Output the (x, y) coordinate of the center of the cell containing the given text.  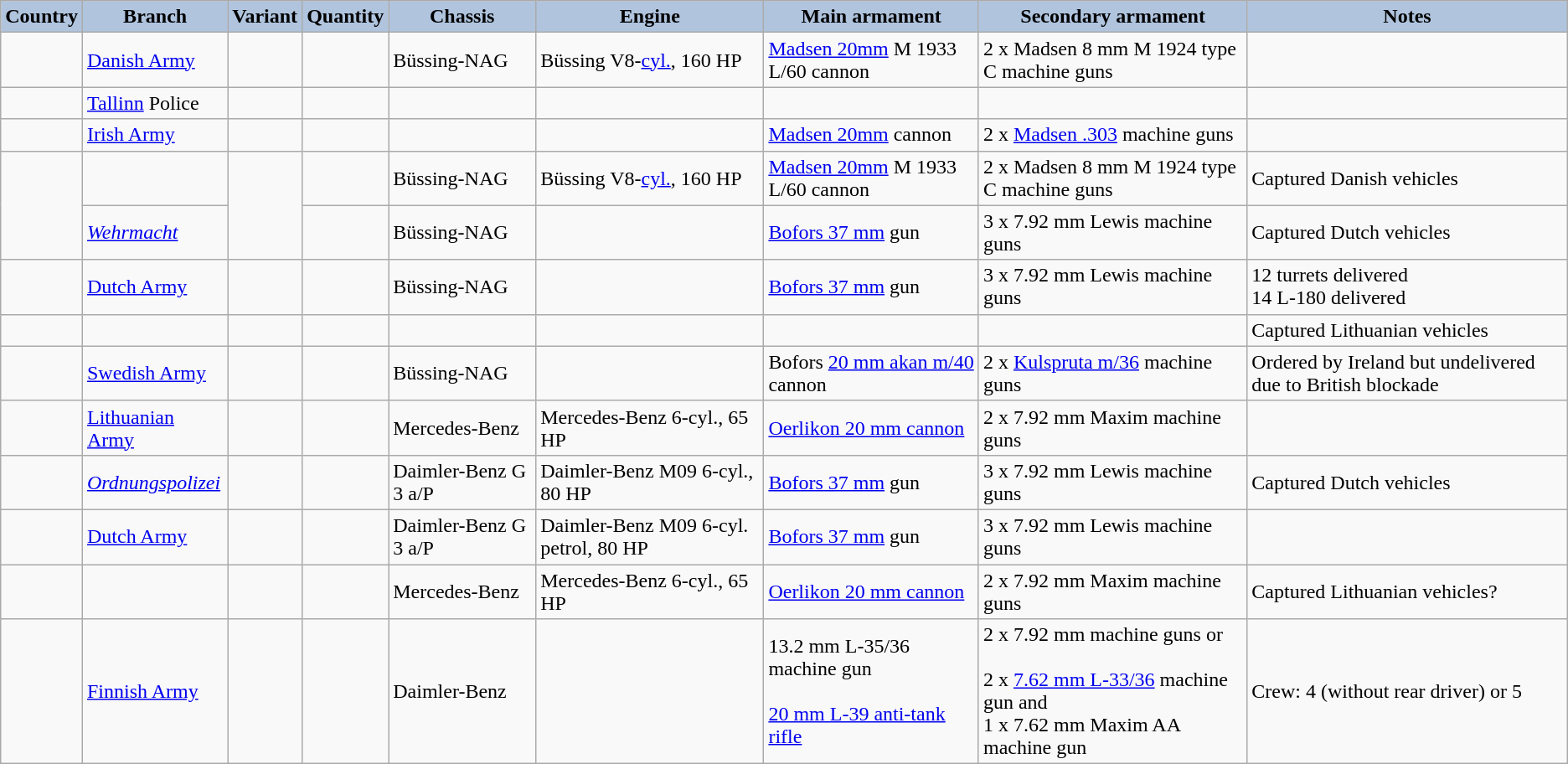
Lithuanian Army (154, 427)
Ordered by Ireland but undelivered due to British blockade (1407, 374)
Country (42, 17)
12 turrets delivered14 L-180 delivered (1407, 286)
Daimler-Benz M09 6-cyl. petrol, 80 HP (650, 536)
Irish Army (154, 135)
Variant (265, 17)
Bofors 20 mm akan m/40 cannon (871, 374)
Finnish Army (154, 692)
Swedish Army (154, 374)
Ordnungspolizei (154, 483)
Captured Lithuanian vehicles? (1407, 591)
Daimler-Benz (462, 692)
Branch (154, 17)
Madsen 20mm cannon (871, 135)
Secondary armament (1112, 17)
Notes (1407, 17)
Daimler-Benz M09 6-cyl., 80 HP (650, 483)
2 x Kulspruta m/36 machine guns (1112, 374)
Main armament (871, 17)
13.2 mm L-35/36 machine gun20 mm L-39 anti-tank rifle (871, 692)
Chassis (462, 17)
Danish Army (154, 60)
2 x 7.92 mm machine guns or2 x 7.62 mm L-33/36 machine gun and1 x 7.62 mm Maxim AA machine gun (1112, 692)
Captured Danish vehicles (1407, 178)
Crew: 4 (without rear driver) or 5 (1407, 692)
Captured Lithuanian vehicles (1407, 330)
Quantity (345, 17)
Tallinn Police (154, 103)
Wehrmacht (154, 233)
2 x Madsen .303 machine guns (1112, 135)
Engine (650, 17)
